Scan for the cell matching the given text and deliver its [X, Y] coordinate at center. 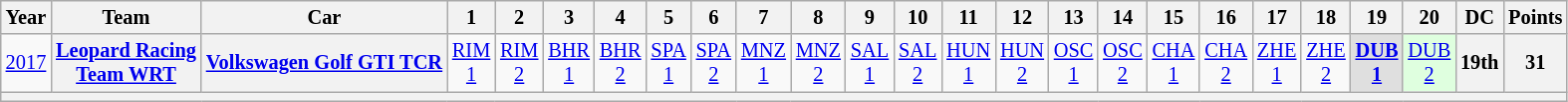
RIM2 [519, 63]
DUB1 [1377, 63]
7 [763, 17]
15 [1174, 17]
4 [621, 17]
1 [471, 17]
18 [1325, 17]
31 [1535, 63]
Car [325, 17]
CHA1 [1174, 63]
OSC2 [1122, 63]
HUN1 [968, 63]
5 [667, 17]
BHR1 [569, 63]
SAL1 [870, 63]
9 [870, 17]
16 [1225, 17]
DUB2 [1429, 63]
ZHE2 [1325, 63]
2017 [26, 63]
17 [1277, 17]
3 [569, 17]
Points [1535, 17]
19th [1479, 63]
BHR2 [621, 63]
MNZ2 [819, 63]
CHA2 [1225, 63]
11 [968, 17]
Year [26, 17]
12 [1022, 17]
SAL2 [917, 63]
8 [819, 17]
ZHE1 [1277, 63]
13 [1074, 17]
Volkswagen Golf GTI TCR [325, 63]
Team [126, 17]
14 [1122, 17]
MNZ1 [763, 63]
RIM1 [471, 63]
HUN2 [1022, 63]
20 [1429, 17]
SPA2 [713, 63]
19 [1377, 17]
SPA1 [667, 63]
2 [519, 17]
OSC1 [1074, 63]
Leopard RacingTeam WRT [126, 63]
6 [713, 17]
DC [1479, 17]
10 [917, 17]
